Determine the [x, y] coordinate at the center of the cell enclosing the given text.  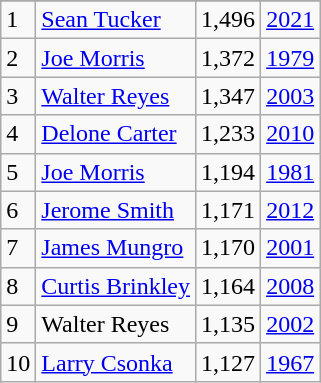
5 [18, 172]
Curtis Brinkley [116, 286]
1,164 [228, 286]
2002 [290, 324]
1,135 [228, 324]
10 [18, 362]
9 [18, 324]
2010 [290, 134]
4 [18, 134]
1 [18, 20]
2001 [290, 248]
2012 [290, 210]
Jerome Smith [116, 210]
6 [18, 210]
1,127 [228, 362]
1,496 [228, 20]
1,171 [228, 210]
2003 [290, 96]
8 [18, 286]
7 [18, 248]
Sean Tucker [116, 20]
1,372 [228, 58]
1,170 [228, 248]
Delone Carter [116, 134]
1967 [290, 362]
1,194 [228, 172]
1979 [290, 58]
1,233 [228, 134]
James Mungro [116, 248]
2021 [290, 20]
2 [18, 58]
1981 [290, 172]
3 [18, 96]
Larry Csonka [116, 362]
2008 [290, 286]
1,347 [228, 96]
